Find where the given text appears and provide that cell's center as [X, Y] coordinate. 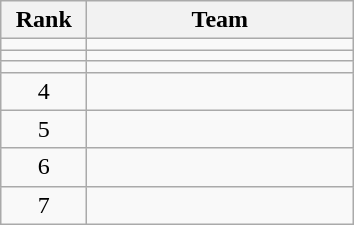
6 [44, 167]
7 [44, 205]
Rank [44, 20]
Team [220, 20]
4 [44, 91]
5 [44, 129]
